Search for the cell housing the specified text and yield its [x, y] center coordinate. 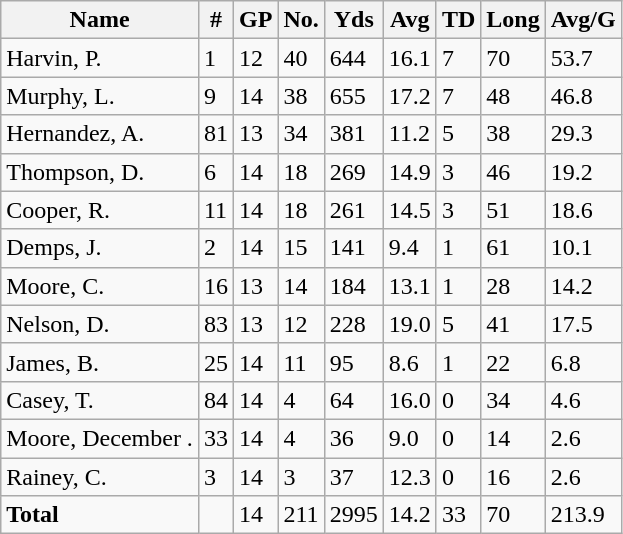
2995 [354, 515]
9.4 [410, 248]
Long [513, 20]
48 [513, 96]
19.2 [583, 172]
655 [354, 96]
15 [301, 248]
Avg/G [583, 20]
Moore, December . [100, 438]
Harvin, P. [100, 58]
14.5 [410, 210]
61 [513, 248]
# [216, 20]
16.0 [410, 400]
Murphy, L. [100, 96]
22 [513, 362]
Rainey, C. [100, 477]
36 [354, 438]
18.6 [583, 210]
83 [216, 324]
25 [216, 362]
Thompson, D. [100, 172]
46.8 [583, 96]
81 [216, 134]
GP [255, 20]
19.0 [410, 324]
381 [354, 134]
184 [354, 286]
29.3 [583, 134]
Avg [410, 20]
10.1 [583, 248]
46 [513, 172]
9.0 [410, 438]
Nelson, D. [100, 324]
8.6 [410, 362]
Name [100, 20]
51 [513, 210]
Yds [354, 20]
James, B. [100, 362]
4.6 [583, 400]
17.5 [583, 324]
269 [354, 172]
Casey, T. [100, 400]
64 [354, 400]
6.8 [583, 362]
No. [301, 20]
84 [216, 400]
13.1 [410, 286]
53.7 [583, 58]
14.9 [410, 172]
Cooper, R. [100, 210]
Hernandez, A. [100, 134]
28 [513, 286]
213.9 [583, 515]
228 [354, 324]
Total [100, 515]
11.2 [410, 134]
6 [216, 172]
TD [458, 20]
211 [301, 515]
9 [216, 96]
141 [354, 248]
37 [354, 477]
40 [301, 58]
Moore, C. [100, 286]
95 [354, 362]
16.1 [410, 58]
41 [513, 324]
2 [216, 248]
12.3 [410, 477]
644 [354, 58]
261 [354, 210]
17.2 [410, 96]
Demps, J. [100, 248]
